For the text-containing cell, return its midpoint in [X, Y] coordinate format. 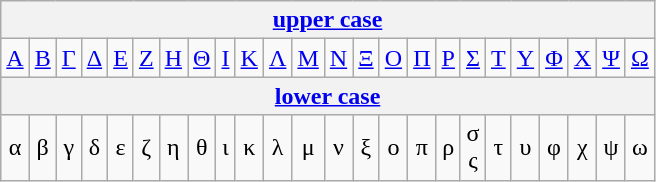
Ψ [612, 58]
Ν [338, 58]
ρ [448, 148]
λ [277, 148]
lower case [328, 96]
Τ [498, 58]
θ [202, 148]
ι [226, 148]
γ [68, 148]
Θ [202, 58]
δ [94, 148]
Γ [68, 58]
Λ [277, 58]
η [173, 148]
Ω [640, 58]
Η [173, 58]
Κ [249, 58]
κ [249, 148]
Δ [94, 58]
ζ [146, 148]
Ξ [366, 58]
π [422, 148]
Α [15, 58]
υ [525, 148]
Φ [554, 58]
β [42, 148]
ω [640, 148]
Ι [226, 58]
φ [554, 148]
Μ [308, 58]
σς [472, 148]
Π [422, 58]
Β [42, 58]
Σ [472, 58]
Ε [121, 58]
ε [121, 148]
χ [582, 148]
Υ [525, 58]
α [15, 148]
upper case [328, 20]
Ζ [146, 58]
ν [338, 148]
ξ [366, 148]
Ο [393, 58]
Ρ [448, 58]
τ [498, 148]
ο [393, 148]
μ [308, 148]
ψ [612, 148]
Χ [582, 58]
